Detect which cell encompasses the target text, then output its (x, y) center coordinate. 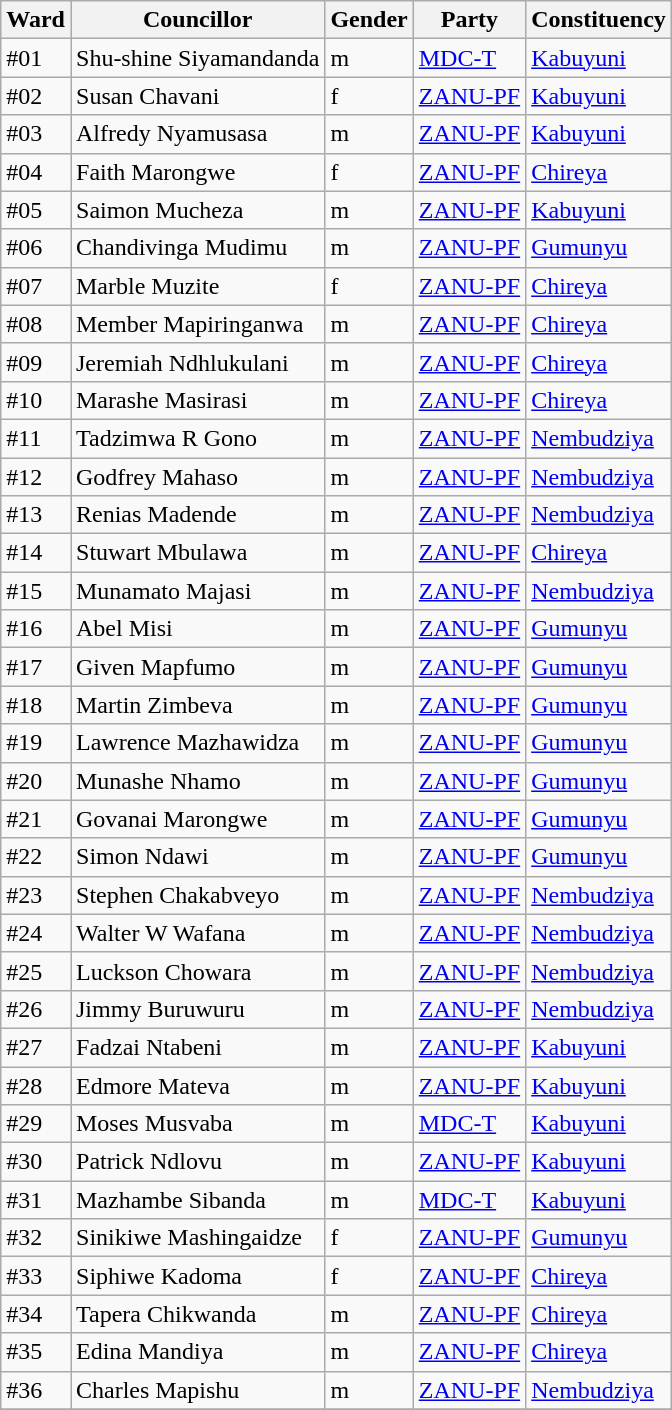
#33 (36, 1276)
Susan Chavani (197, 96)
#06 (36, 248)
Edmore Mateva (197, 1085)
#20 (36, 781)
#18 (36, 705)
Marashe Masirasi (197, 400)
#23 (36, 895)
Councillor (197, 20)
Govanai Marongwe (197, 819)
Fadzai Ntabeni (197, 1047)
Munashe Nhamo (197, 781)
Lawrence Mazhawidza (197, 743)
Charles Mapishu (197, 1390)
#01 (36, 58)
#07 (36, 286)
Renias Madende (197, 515)
Marble Muzite (197, 286)
Edina Mandiya (197, 1352)
Sinikiwe Mashingaidze (197, 1238)
Ward (36, 20)
Stephen Chakabveyo (197, 895)
Moses Musvaba (197, 1124)
#08 (36, 324)
#27 (36, 1047)
#09 (36, 362)
#05 (36, 210)
#26 (36, 1009)
#32 (36, 1238)
Jimmy Buruwuru (197, 1009)
Shu-shine Siyamandanda (197, 58)
Saimon Mucheza (197, 210)
Abel Misi (197, 629)
#13 (36, 515)
#16 (36, 629)
#31 (36, 1200)
Chandivinga Mudimu (197, 248)
#17 (36, 667)
#29 (36, 1124)
#24 (36, 933)
Jeremiah Ndhlukulani (197, 362)
Luckson Chowara (197, 971)
#12 (36, 477)
#30 (36, 1162)
#25 (36, 971)
Munamato Majasi (197, 591)
#21 (36, 819)
#28 (36, 1085)
Stuwart Mbulawa (197, 553)
#22 (36, 857)
Simon Ndawi (197, 857)
#10 (36, 400)
Tadzimwa R Gono (197, 438)
Faith Marongwe (197, 172)
#36 (36, 1390)
Member Mapiringanwa (197, 324)
Tapera Chikwanda (197, 1314)
Siphiwe Kadoma (197, 1276)
Martin Zimbeva (197, 705)
Given Mapfumo (197, 667)
#02 (36, 96)
Mazhambe Sibanda (197, 1200)
Constituency (599, 20)
#04 (36, 172)
Party (469, 20)
#03 (36, 134)
#19 (36, 743)
Patrick Ndlovu (197, 1162)
Alfredy Nyamusasa (197, 134)
#35 (36, 1352)
Gender (369, 20)
Godfrey Mahaso (197, 477)
Walter W Wafana (197, 933)
#34 (36, 1314)
#14 (36, 553)
#15 (36, 591)
#11 (36, 438)
